Output the [x, y] coordinate of the center of the cell containing the given text.  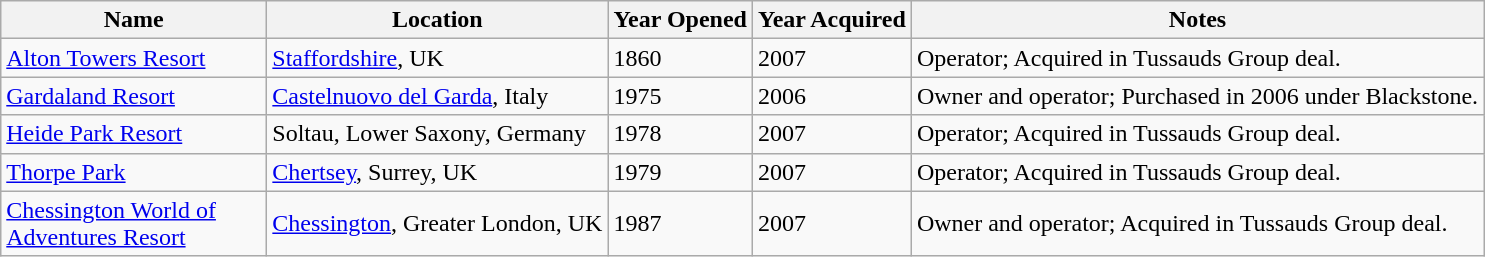
Gardaland Resort [134, 96]
Staffordshire, UK [438, 58]
Chessington World of Adventures Resort [134, 224]
Year Acquired [832, 20]
Location [438, 20]
1979 [680, 172]
Owner and operator; Acquired in Tussauds Group deal. [1197, 224]
Castelnuovo del Garda, Italy [438, 96]
Heide Park Resort [134, 134]
Year Opened [680, 20]
Alton Towers Resort [134, 58]
1978 [680, 134]
Soltau, Lower Saxony, Germany [438, 134]
Chessington, Greater London, UK [438, 224]
1860 [680, 58]
2006 [832, 96]
Name [134, 20]
Thorpe Park [134, 172]
1987 [680, 224]
1975 [680, 96]
Notes [1197, 20]
Chertsey, Surrey, UK [438, 172]
Owner and operator; Purchased in 2006 under Blackstone. [1197, 96]
